Find where the given text appears and provide that cell's center as (x, y) coordinate. 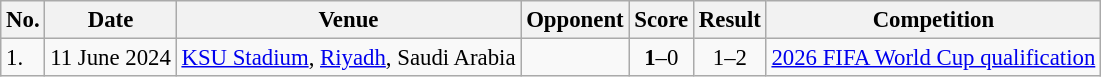
Competition (933, 20)
11 June 2024 (110, 58)
Venue (348, 20)
Result (730, 20)
Opponent (575, 20)
1–2 (730, 58)
No. (23, 20)
Date (110, 20)
2026 FIFA World Cup qualification (933, 58)
1. (23, 58)
1–0 (662, 58)
Score (662, 20)
KSU Stadium, Riyadh, Saudi Arabia (348, 58)
